Capture the cell that displays the provided text and extract its [X, Y] central coordinate. 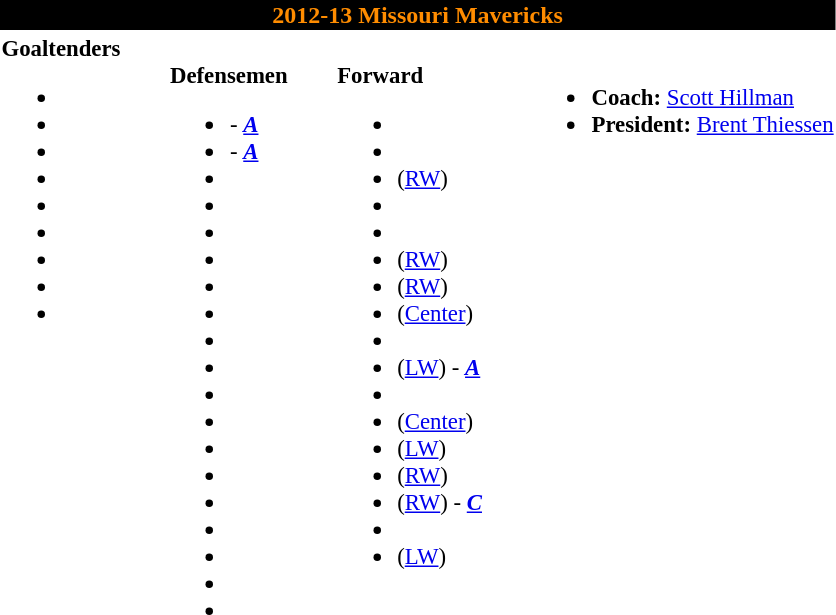
2012-13 Missouri Mavericks [418, 15]
